Extract the (x, y) coordinate from the center of the cell holding the provided text.  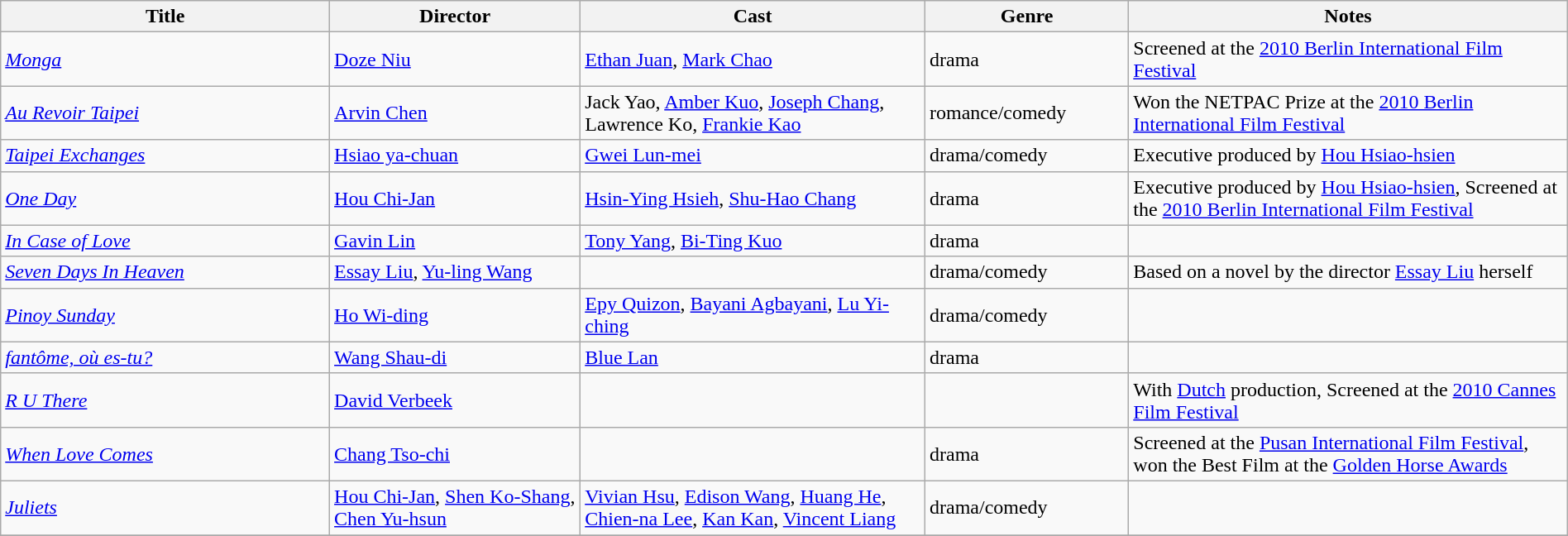
Essay Liu, Yu-ling Wang (455, 272)
Hsin-Ying Hsieh, Shu-Hao Chang (753, 199)
Title (165, 17)
Au Revoir Taipei (165, 112)
Won the NETPAC Prize at the 2010 Berlin International Film Festival (1348, 112)
Gavin Lin (455, 241)
Director (455, 17)
Based on a novel by the director Essay Liu herself (1348, 272)
Juliets (165, 508)
David Verbeek (455, 400)
Screened at the Pusan International Film Festival, won the Best Film at the Golden Horse Awards (1348, 453)
Ethan Juan, Mark Chao (753, 60)
Doze Niu (455, 60)
Wang Shau-di (455, 357)
Pinoy Sunday (165, 314)
Chang Tso-chi (455, 453)
Notes (1348, 17)
Hou Chi-Jan (455, 199)
Screened at the 2010 Berlin International Film Festival (1348, 60)
Blue Lan (753, 357)
Hou Chi-Jan, Shen Ko-Shang, Chen Yu-hsun (455, 508)
Cast (753, 17)
Tony Yang, Bi-Ting Kuo (753, 241)
Genre (1026, 17)
fantôme, où es-tu? (165, 357)
Seven Days In Heaven (165, 272)
R U There (165, 400)
Epy Quizon, Bayani Agbayani, Lu Yi-ching (753, 314)
With Dutch production, Screened at the 2010 Cannes Film Festival (1348, 400)
Arvin Chen (455, 112)
In Case of Love (165, 241)
Jack Yao, Amber Kuo, Joseph Chang, Lawrence Ko, Frankie Kao (753, 112)
Vivian Hsu, Edison Wang, Huang He, Chien-na Lee, Kan Kan, Vincent Liang (753, 508)
One Day (165, 199)
Monga (165, 60)
Executive produced by Hou Hsiao-hsien (1348, 156)
Executive produced by Hou Hsiao-hsien, Screened at the 2010 Berlin International Film Festival (1348, 199)
romance/comedy (1026, 112)
Taipei Exchanges (165, 156)
When Love Comes (165, 453)
Gwei Lun-mei (753, 156)
Ho Wi-ding (455, 314)
Hsiao ya-chuan (455, 156)
